Scan for the cell matching the given text and deliver its [x, y] coordinate at center. 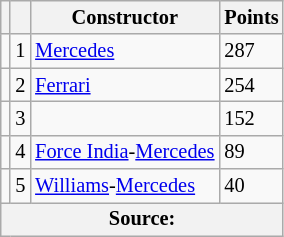
Ferrari [124, 85]
287 [251, 51]
Williams-Mercedes [124, 186]
152 [251, 118]
254 [251, 85]
89 [251, 152]
3 [20, 118]
5 [20, 186]
2 [20, 85]
40 [251, 186]
4 [20, 152]
1 [20, 51]
Force India-Mercedes [124, 152]
Constructor [124, 17]
Mercedes [124, 51]
Points [251, 17]
Source: [142, 219]
